Find where the given text appears and provide that cell's center as (x, y) coordinate. 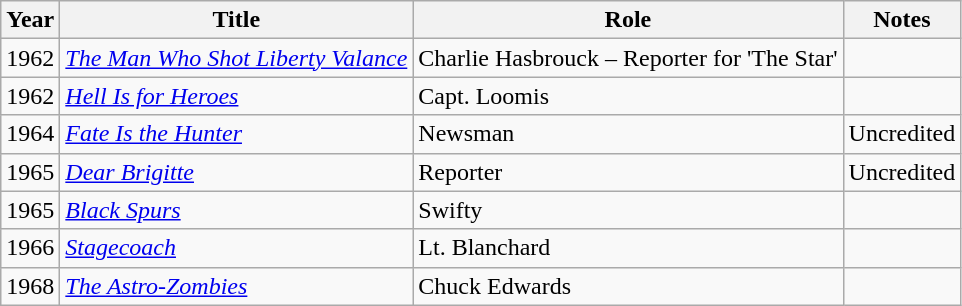
The Man Who Shot Liberty Valance (236, 58)
Newsman (628, 134)
Year (30, 20)
1966 (30, 248)
Stagecoach (236, 248)
Hell Is for Heroes (236, 96)
Charlie Hasbrouck – Reporter for 'The Star' (628, 58)
1968 (30, 286)
The Astro-Zombies (236, 286)
Lt. Blanchard (628, 248)
Black Spurs (236, 210)
Capt. Loomis (628, 96)
Dear Brigitte (236, 172)
Fate Is the Hunter (236, 134)
Chuck Edwards (628, 286)
Swifty (628, 210)
Reporter (628, 172)
Role (628, 20)
Notes (902, 20)
Title (236, 20)
1964 (30, 134)
